Pinpoint the cell where the given text exists, returning its [X, Y] midpoint coordinate. 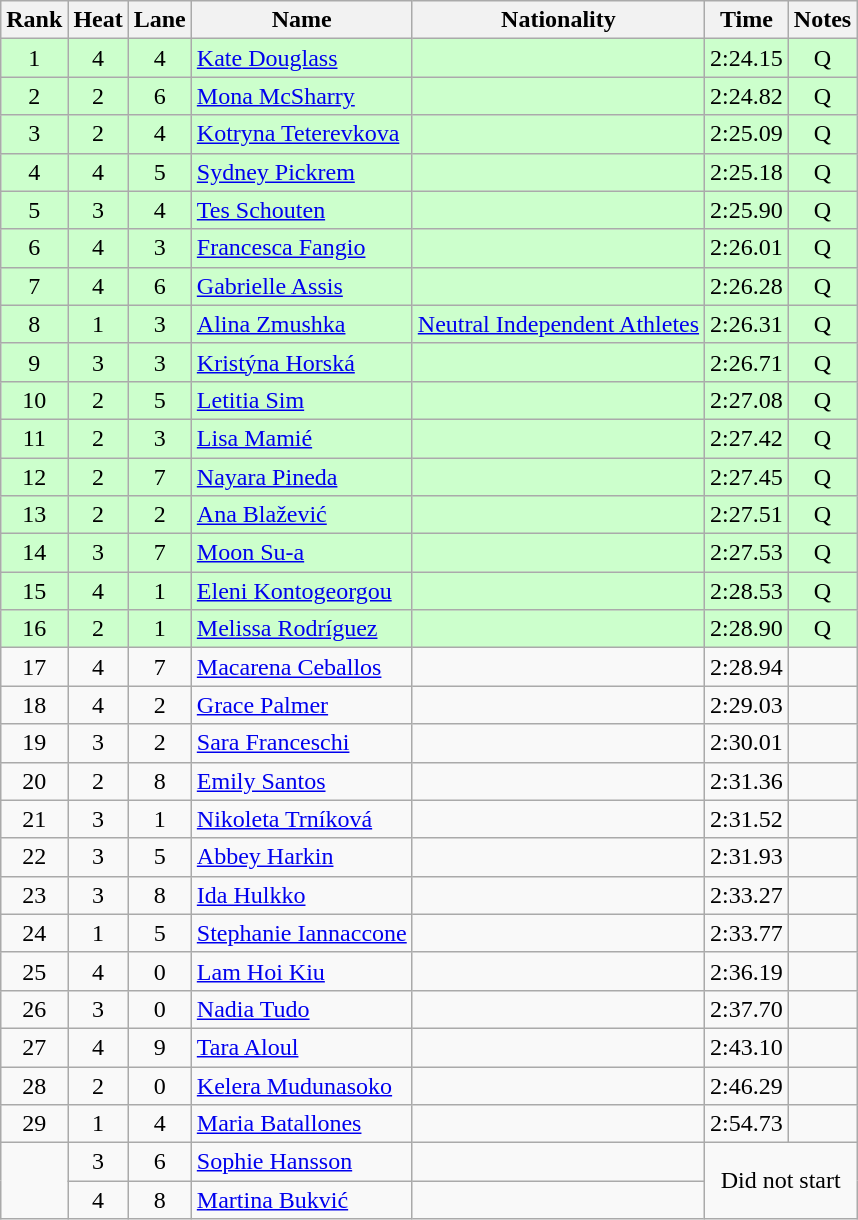
2:27.45 [747, 477]
Eleni Kontogeorgou [302, 591]
2:31.93 [747, 857]
2:25.90 [747, 210]
19 [34, 743]
Kristýna Horská [302, 362]
2:25.09 [747, 134]
Heat [98, 20]
Nayara Pineda [302, 477]
23 [34, 895]
Time [747, 20]
Lam Hoi Kiu [302, 971]
Nadia Tudo [302, 1009]
Sara Franceschi [302, 743]
Nationality [558, 20]
2:46.29 [747, 1085]
Kotryna Teterevkova [302, 134]
2:28.90 [747, 629]
Emily Santos [302, 781]
Moon Su-a [302, 553]
11 [34, 438]
15 [34, 591]
Tes Schouten [302, 210]
2:27.08 [747, 400]
2:28.53 [747, 591]
2:33.77 [747, 933]
Grace Palmer [302, 705]
Maria Batallones [302, 1124]
Lane [160, 20]
2:43.10 [747, 1047]
Did not start [781, 1181]
2:27.42 [747, 438]
2:24.82 [747, 96]
20 [34, 781]
Rank [34, 20]
Notes [822, 20]
Tara Aloul [302, 1047]
2:31.36 [747, 781]
Nikoleta Trníková [302, 819]
Neutral Independent Athletes [558, 324]
Francesca Fangio [302, 248]
Gabrielle Assis [302, 286]
Kate Douglass [302, 58]
28 [34, 1085]
16 [34, 629]
2:28.94 [747, 667]
Sydney Pickrem [302, 172]
Martina Bukvić [302, 1200]
2:26.28 [747, 286]
Macarena Ceballos [302, 667]
Ana Blažević [302, 515]
2:26.71 [747, 362]
21 [34, 819]
12 [34, 477]
17 [34, 667]
2:36.19 [747, 971]
2:30.01 [747, 743]
Lisa Mamié [302, 438]
Abbey Harkin [302, 857]
24 [34, 933]
2:26.31 [747, 324]
Alina Zmushka [302, 324]
Kelera Mudunasoko [302, 1085]
Melissa Rodríguez [302, 629]
Ida Hulkko [302, 895]
Name [302, 20]
10 [34, 400]
2:26.01 [747, 248]
2:29.03 [747, 705]
14 [34, 553]
22 [34, 857]
2:33.27 [747, 895]
Letitia Sim [302, 400]
2:31.52 [747, 819]
25 [34, 971]
2:27.53 [747, 553]
2:25.18 [747, 172]
2:54.73 [747, 1124]
2:37.70 [747, 1009]
26 [34, 1009]
27 [34, 1047]
Sophie Hansson [302, 1162]
2:24.15 [747, 58]
Stephanie Iannaccone [302, 933]
Mona McSharry [302, 96]
29 [34, 1124]
13 [34, 515]
2:27.51 [747, 515]
18 [34, 705]
